Identify which cell holds the provided text, then report its [x, y] central coordinate. 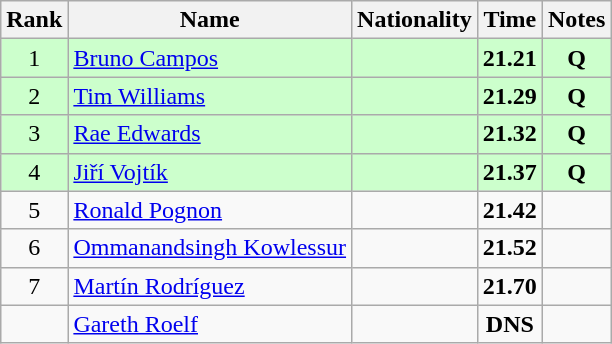
21.52 [510, 248]
DNS [510, 324]
21.37 [510, 172]
1 [34, 58]
5 [34, 210]
Bruno Campos [210, 58]
21.21 [510, 58]
7 [34, 286]
Nationality [415, 20]
Name [210, 20]
Notes [576, 20]
Rank [34, 20]
Gareth Roelf [210, 324]
21.42 [510, 210]
Ommanandsingh Kowlessur [210, 248]
6 [34, 248]
Jiří Vojtík [210, 172]
4 [34, 172]
21.32 [510, 134]
21.29 [510, 96]
Martín Rodríguez [210, 286]
3 [34, 134]
Time [510, 20]
Rae Edwards [210, 134]
Tim Williams [210, 96]
Ronald Pognon [210, 210]
21.70 [510, 286]
2 [34, 96]
